For the text-containing cell, return its midpoint in [X, Y] coordinate format. 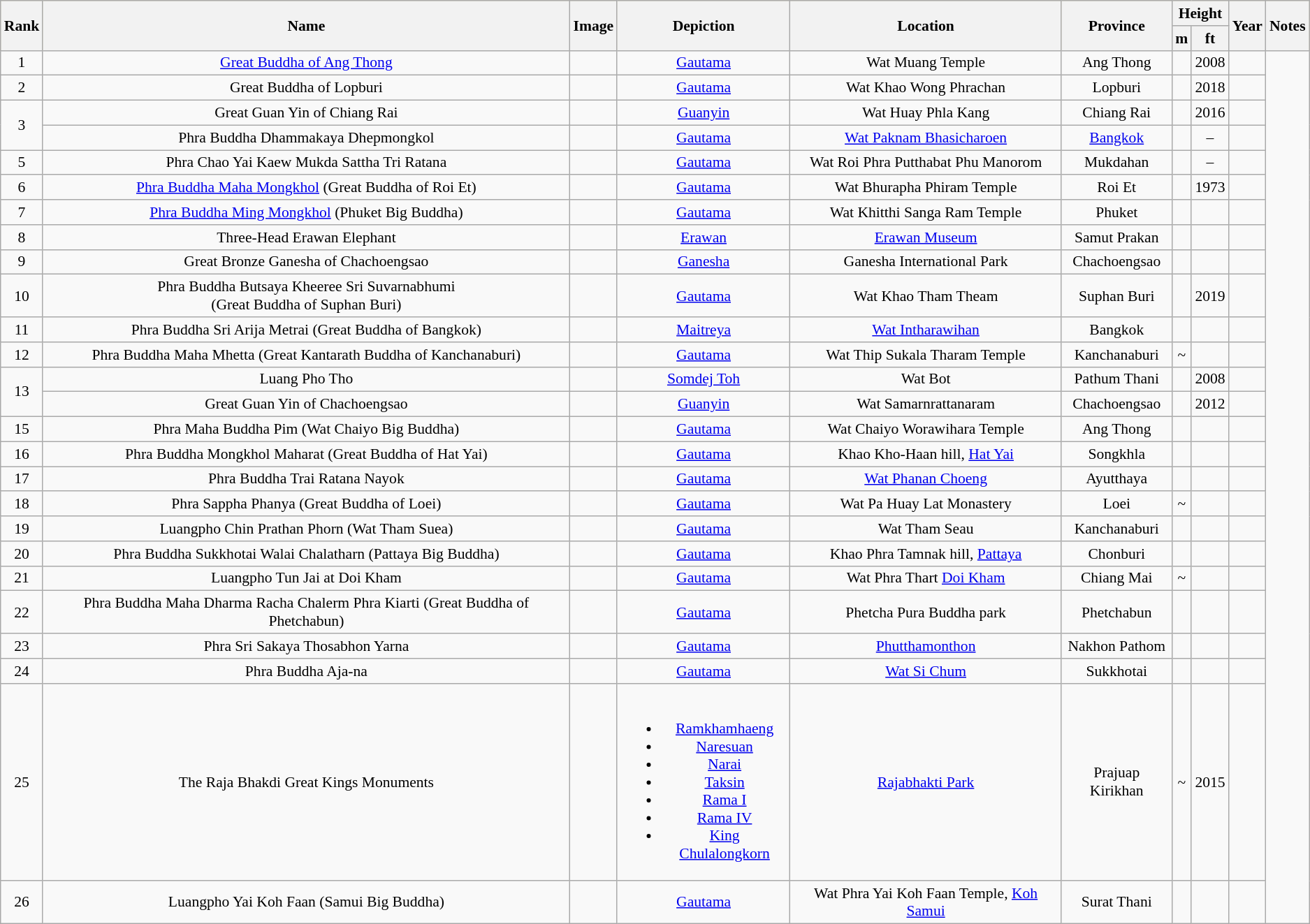
Khao Kho-Haan hill, Hat Yai [926, 454]
Wat Tham Seau [926, 529]
Notes [1288, 25]
15 [22, 430]
Wat Phra Thart Doi Kham [926, 578]
2018 [1210, 88]
Wat Pa Huay Lat Monastery [926, 504]
2015 [1210, 782]
Phra Sri Sakaya Thosabhon Yarna [306, 646]
16 [22, 454]
1 [22, 63]
m [1181, 38]
Phetchabun [1116, 612]
Wat Paknam Bhasicharoen [926, 138]
Luang Pho Tho [306, 379]
Phuket [1116, 212]
Great Buddha of Lopburi [306, 88]
RamkhamhaengNaresuanNaraiTaksinRama IRama IVKing Chulalongkorn [704, 782]
Phra Sappha Phanya (Great Buddha of Loei) [306, 504]
Wat Thip Sukala Tharam Temple [926, 355]
Wat Khao Tham Theam [926, 296]
Phra Buddha Sri Arija Metrai (Great Buddha of Bangkok) [306, 330]
Loei [1116, 504]
2012 [1210, 404]
Khao Phra Tamnak hill, Pattaya [926, 554]
Pathum Thani [1116, 379]
The Raja Bhakdi Great Kings Monuments [306, 782]
Great Buddha of Ang Thong [306, 63]
17 [22, 479]
Wat Intharawihan [926, 330]
Songkhla [1116, 454]
3 [22, 126]
Phra Buddha Aja-na [306, 671]
Wat Bot [926, 379]
Wat Khao Wong Phrachan [926, 88]
Ayutthaya [1116, 479]
Great Guan Yin of Chachoengsao [306, 404]
Ganesha [704, 262]
12 [22, 355]
22 [22, 612]
Three-Head Erawan Elephant [306, 237]
Erawan [704, 237]
Chiang Rai [1116, 113]
Great Guan Yin of Chiang Rai [306, 113]
20 [22, 554]
26 [22, 902]
6 [22, 188]
Wat Chaiyo Worawihara Temple [926, 430]
Roi Et [1116, 188]
Wat Si Chum [926, 671]
Name [306, 25]
11 [22, 330]
Surat Thani [1116, 902]
Nakhon Pathom [1116, 646]
Mukdahan [1116, 163]
Great Bronze Ganesha of Chachoengsao [306, 262]
Luangpho Chin Prathan Phorn (Wat Tham Suea) [306, 529]
19 [22, 529]
Suphan Buri [1116, 296]
8 [22, 237]
2019 [1210, 296]
23 [22, 646]
5 [22, 163]
13 [22, 391]
Wat Phra Yai Koh Faan Temple, Koh Samui [926, 902]
Phra Buddha Trai Ratana Nayok [306, 479]
9 [22, 262]
Wat Huay Phla Kang [926, 113]
Wat Roi Phra Putthabat Phu Manorom [926, 163]
Image [594, 25]
Phra Buddha Sukkhotai Walai Chalatharn (Pattaya Big Buddha) [306, 554]
Phra Buddha Dhammakaya Dhepmongkol [306, 138]
Wat Muang Temple [926, 63]
Phra Buddha Ming Mongkhol (Phuket Big Buddha) [306, 212]
Ganesha International Park [926, 262]
Rank [22, 25]
ft [1210, 38]
21 [22, 578]
Wat Samarnrattanaram [926, 404]
Phra Buddha Maha Dharma Racha Chalerm Phra Kiarti (Great Buddha of Phetchabun) [306, 612]
Luangpho Yai Koh Faan (Samui Big Buddha) [306, 902]
Samut Prakan [1116, 237]
Wat Phanan Choeng [926, 479]
Depiction [704, 25]
Province [1116, 25]
Lopburi [1116, 88]
25 [22, 782]
Wat Bhurapha Phiram Temple [926, 188]
Prajuap Kirikhan [1116, 782]
Phetcha Pura Buddha park [926, 612]
Luangpho Tun Jai at Doi Kham [306, 578]
Year [1248, 25]
Location [926, 25]
Phra Buddha Maha Mhetta (Great Kantarath Buddha of Kanchanaburi) [306, 355]
Chonburi [1116, 554]
Phra Maha Buddha Pim (Wat Chaiyo Big Buddha) [306, 430]
Somdej Toh [704, 379]
Erawan Museum [926, 237]
Phutthamonthon [926, 646]
1973 [1210, 188]
10 [22, 296]
7 [22, 212]
Sukkhotai [1116, 671]
Height [1200, 13]
Phra Chao Yai Kaew Mukda Sattha Tri Ratana [306, 163]
Maitreya [704, 330]
Phra Buddha Butsaya Kheeree Sri Suvarnabhumi(Great Buddha of Suphan Buri) [306, 296]
Phra Buddha Maha Mongkhol (Great Buddha of Roi Et) [306, 188]
18 [22, 504]
Phra Buddha Mongkhol Maharat (Great Buddha of Hat Yai) [306, 454]
Rajabhakti Park [926, 782]
2016 [1210, 113]
24 [22, 671]
2 [22, 88]
Wat Khitthi Sanga Ram Temple [926, 212]
Chiang Mai [1116, 578]
